From the cell containing the given text, extract its center point as [X, Y] coordinate. 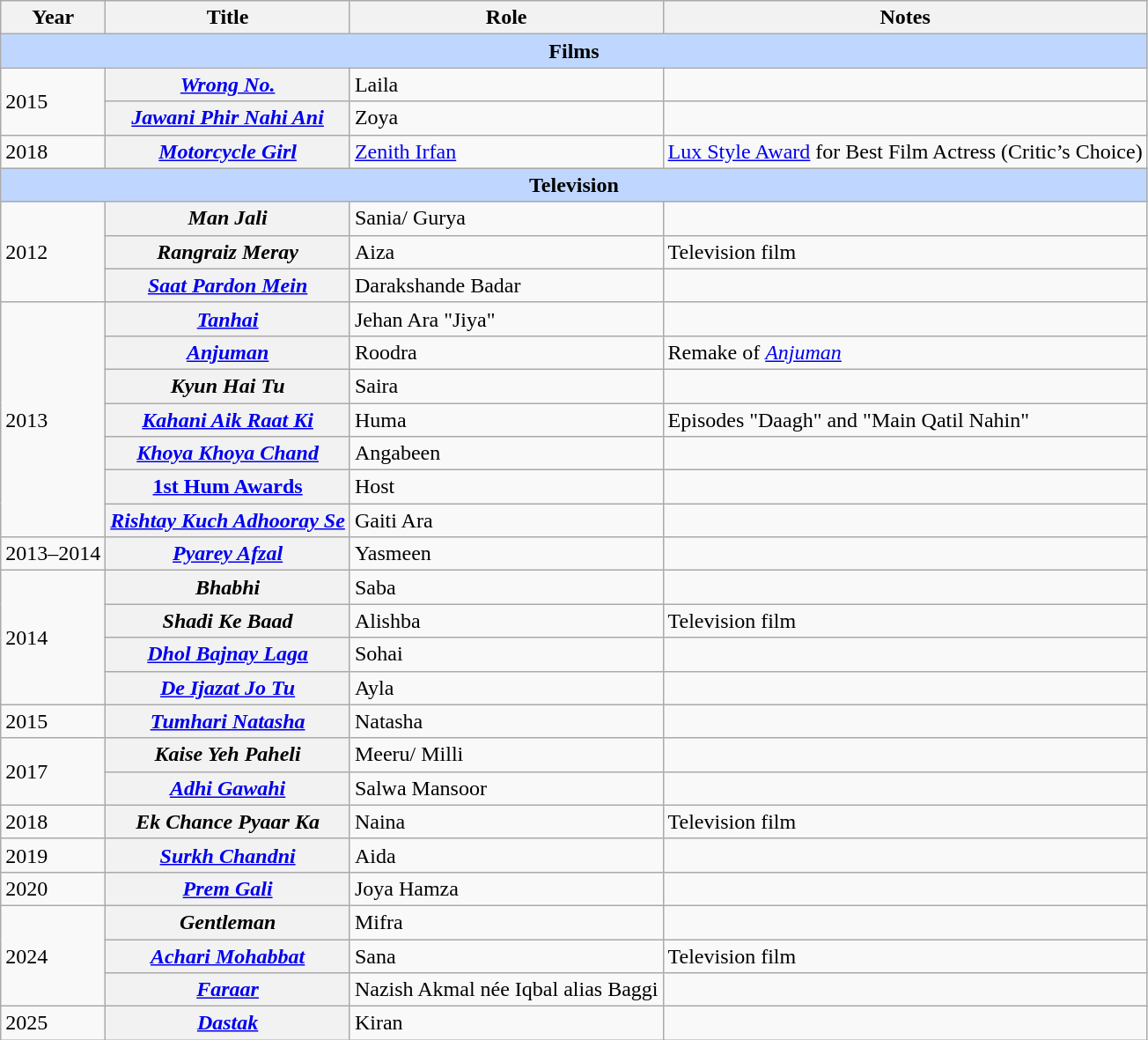
2020 [53, 889]
Saat Pardon Mein [228, 285]
Surkh Chandni [228, 855]
Aiza [506, 252]
Darakshande Badar [506, 285]
Lux Style Award for Best Film Actress (Critic’s Choice) [905, 151]
Naina [506, 822]
Kahani Aik Raat Ki [228, 420]
2019 [53, 855]
Zoya [506, 118]
Joya Hamza [506, 889]
Role [506, 18]
Saira [506, 386]
Achari Mohabbat [228, 955]
Natasha [506, 721]
Sania/ Gurya [506, 218]
Huma [506, 420]
2013–2014 [53, 554]
Gaiti Ara [506, 520]
Alishba [506, 621]
Tanhai [228, 319]
Kaise Yeh Paheli [228, 755]
Ayla [506, 688]
Rishtay Kuch Adhooray Se [228, 520]
Year [53, 18]
Shadi Ke Baad [228, 621]
Salwa Mansoor [506, 788]
Man Jali [228, 218]
Television [574, 185]
1st Hum Awards [228, 487]
Wrong No. [228, 85]
2013 [53, 419]
Dhol Bajnay Laga [228, 654]
Anjuman [228, 352]
2012 [53, 252]
Dastak [228, 1023]
Kyun Hai Tu [228, 386]
Faraar [228, 990]
Saba [506, 587]
2014 [53, 638]
Pyarey Afzal [228, 554]
Laila [506, 85]
Remake of Anjuman [905, 352]
Films [574, 51]
Host [506, 487]
Title [228, 18]
Kiran [506, 1023]
Ek Chance Pyaar Ka [228, 822]
Roodra [506, 352]
Zenith Irfan [506, 151]
Motorcycle Girl [228, 151]
Tumhari Natasha [228, 721]
Angabeen [506, 454]
Gentleman [228, 922]
2017 [53, 771]
Prem Gali [228, 889]
Adhi Gawahi [228, 788]
Notes [905, 18]
Yasmeen [506, 554]
Rangraiz Meray [228, 252]
Sohai [506, 654]
2024 [53, 955]
Sana [506, 955]
Jawani Phir Nahi Ani [228, 118]
Meeru/ Milli [506, 755]
Jehan Ara "Jiya" [506, 319]
Khoya Khoya Chand [228, 454]
Nazish Akmal née Iqbal alias Baggi [506, 990]
Aida [506, 855]
Mifra [506, 922]
Episodes "Daagh" and "Main Qatil Nahin" [905, 420]
2025 [53, 1023]
De Ijazat Jo Tu [228, 688]
Bhabhi [228, 587]
